Provide the [x, y] coordinate of the cell's center where the given text is located.  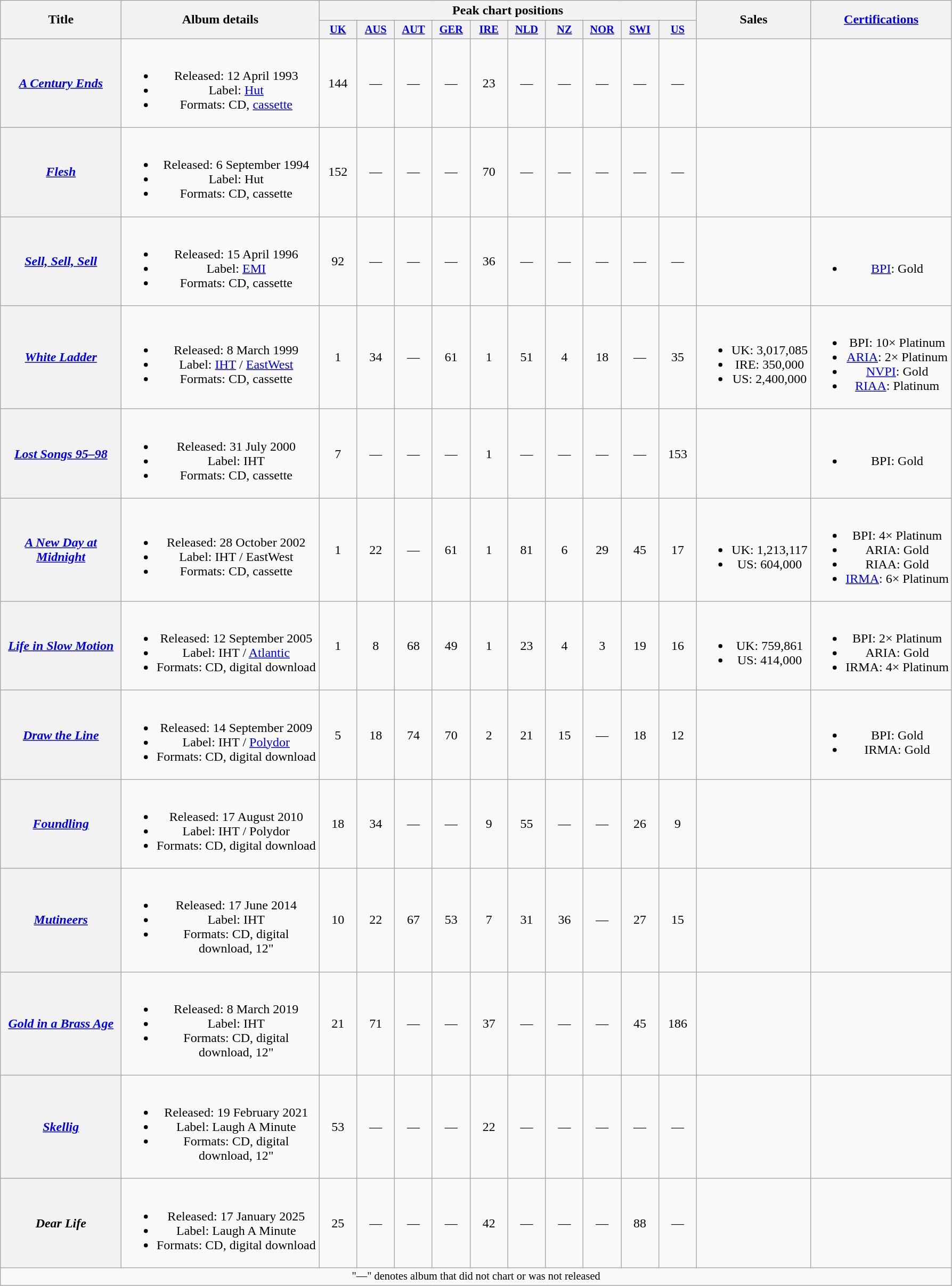
26 [640, 824]
Released: 12 September 2005Label: IHT / AtlanticFormats: CD, digital download [221, 646]
42 [489, 1223]
Life in Slow Motion [61, 646]
Released: 15 April 1996Label: EMIFormats: CD, cassette [221, 261]
31 [526, 920]
88 [640, 1223]
Released: 31 July 2000Label: IHTFormats: CD, cassette [221, 454]
67 [413, 920]
Released: 17 June 2014Label: IHTFormats: CD, digital download, 12" [221, 920]
A Century Ends [61, 83]
SWI [640, 30]
BPI: GoldIRMA: Gold [881, 735]
Released: 6 September 1994Label: HutFormats: CD, cassette [221, 173]
BPI: 4× PlatinumARIA: GoldRIAA: GoldIRMA: 6× Platinum [881, 550]
71 [376, 1023]
68 [413, 646]
55 [526, 824]
186 [678, 1023]
Released: 19 February 2021Label: Laugh A MinuteFormats: CD, digital download, 12" [221, 1127]
UK: 759,861US: 414,000 [753, 646]
19 [640, 646]
Sales [753, 20]
White Ladder [61, 357]
UK [338, 30]
IRE [489, 30]
81 [526, 550]
6 [565, 550]
BPI: 2× PlatinumARIA: GoldIRMA: 4× Platinum [881, 646]
10 [338, 920]
12 [678, 735]
Skellig [61, 1127]
144 [338, 83]
Dear Life [61, 1223]
35 [678, 357]
8 [376, 646]
Mutineers [61, 920]
Peak chart positions [508, 11]
Released: 12 April 1993Label: HutFormats: CD, cassette [221, 83]
A New Day at Midnight [61, 550]
UK: 1,213,117US: 604,000 [753, 550]
51 [526, 357]
17 [678, 550]
5 [338, 735]
Certifications [881, 20]
Released: 8 March 2019Label: IHTFormats: CD, digital download, 12" [221, 1023]
Lost Songs 95–98 [61, 454]
49 [451, 646]
74 [413, 735]
Released: 17 August 2010Label: IHT / PolydorFormats: CD, digital download [221, 824]
Draw the Line [61, 735]
3 [602, 646]
25 [338, 1223]
27 [640, 920]
US [678, 30]
Title [61, 20]
29 [602, 550]
Album details [221, 20]
2 [489, 735]
Flesh [61, 173]
16 [678, 646]
NZ [565, 30]
"—" denotes album that did not chart or was not released [476, 1276]
Gold in a Brass Age [61, 1023]
AUT [413, 30]
Released: 8 March 1999Label: IHT / EastWestFormats: CD, cassette [221, 357]
153 [678, 454]
UK: 3,017,085IRE: 350,000US: 2,400,000 [753, 357]
AUS [376, 30]
37 [489, 1023]
NOR [602, 30]
Released: 28 October 2002Label: IHT / EastWestFormats: CD, cassette [221, 550]
Released: 14 September 2009Label: IHT / PolydorFormats: CD, digital download [221, 735]
NLD [526, 30]
GER [451, 30]
152 [338, 173]
Sell, Sell, Sell [61, 261]
Released: 17 January 2025Label: Laugh A MinuteFormats: CD, digital download [221, 1223]
92 [338, 261]
Foundling [61, 824]
BPI: 10× PlatinumARIA: 2× PlatinumNVPI: GoldRIAA: Platinum [881, 357]
